Search for the cell housing the specified text and yield its [X, Y] center coordinate. 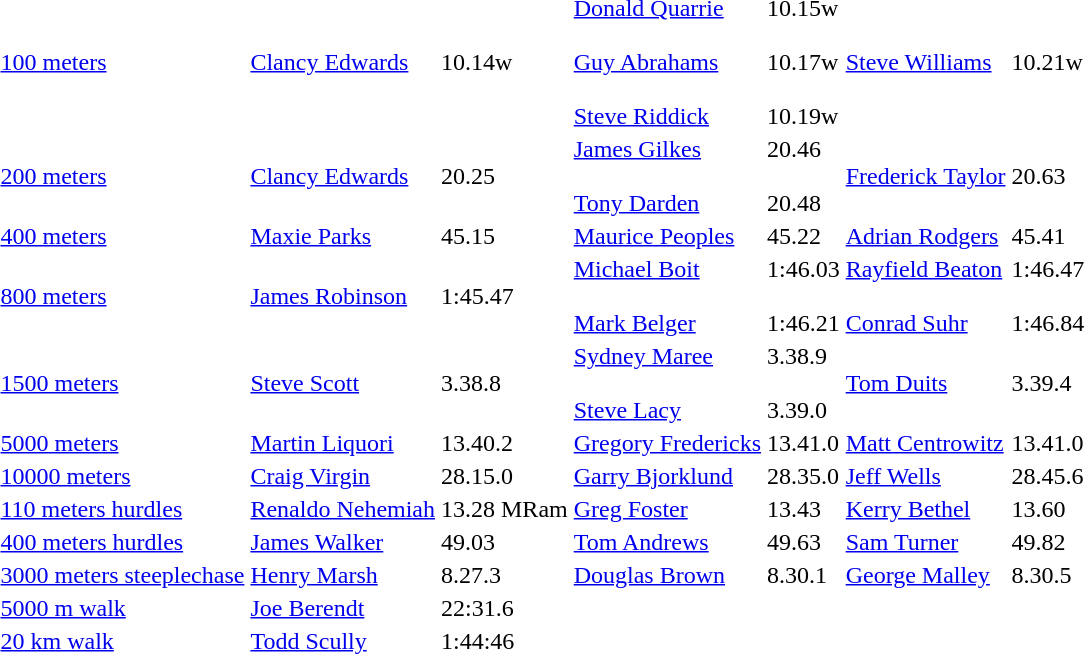
Garry Bjorklund [667, 476]
Craig Virgin [343, 476]
49.63 [803, 542]
Kerry Bethel [926, 509]
3.38.8 [505, 383]
Clancy Edwards [343, 176]
45.22 [803, 236]
Joe Berendt [343, 608]
Martin Liquori [343, 443]
8.30.1 [803, 575]
13.40.2 [505, 443]
28.15.0 [505, 476]
Steve Scott [343, 383]
20.4620.48 [803, 176]
Maurice Peoples [667, 236]
Sam Turner [926, 542]
8.27.3 [505, 575]
49.03 [505, 542]
1:46.031:46.21 [803, 296]
Rayfield BeatonConrad Suhr [926, 296]
Adrian Rodgers [926, 236]
Douglas Brown [667, 575]
13.43 [803, 509]
13.41.0 [803, 443]
Maxie Parks [343, 236]
3.38.93.39.0 [803, 383]
Gregory Fredericks [667, 443]
20.25 [505, 176]
Tom Duits [926, 383]
George Malley [926, 575]
13.28 MRam [505, 509]
James Robinson [343, 296]
1:45.47 [505, 296]
Matt Centrowitz [926, 443]
Greg Foster [667, 509]
Frederick Taylor [926, 176]
James GilkesTony Darden [667, 176]
Renaldo Nehemiah [343, 509]
28.35.0 [803, 476]
Jeff Wells [926, 476]
45.15 [505, 236]
James Walker [343, 542]
Michael BoitMark Belger [667, 296]
Henry Marsh [343, 575]
Tom Andrews [667, 542]
22:31.6 [505, 608]
Sydney MareeSteve Lacy [667, 383]
